Scan for the cell matching the given text and deliver its (x, y) coordinate at center. 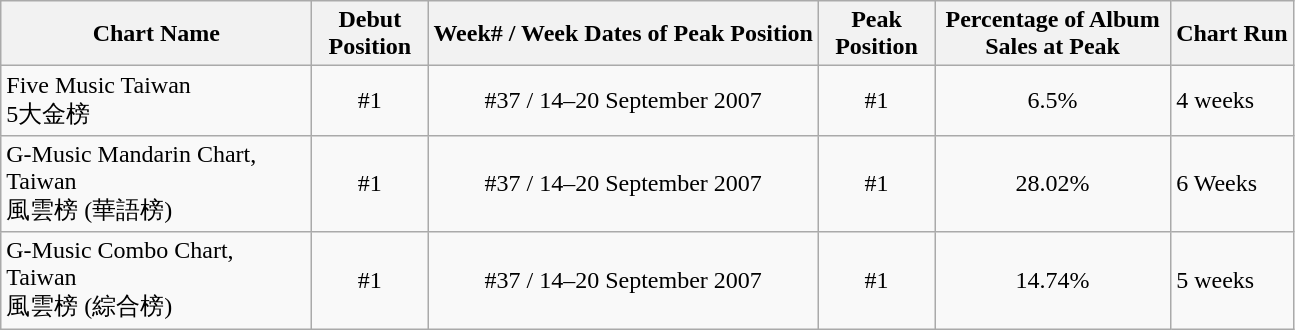
28.02% (1053, 184)
Week# / Week Dates of Peak Position (624, 34)
14.74% (1053, 280)
Chart Name (156, 34)
G-Music Combo Chart, Taiwan風雲榜 (綜合榜) (156, 280)
6.5% (1053, 101)
4 weeks (1232, 101)
6 Weeks (1232, 184)
Chart Run (1232, 34)
Debut Position (370, 34)
Percentage of Album Sales at Peak (1053, 34)
G-Music Mandarin Chart, Taiwan風雲榜 (華語榜) (156, 184)
Peak Position (876, 34)
5 weeks (1232, 280)
Five Music Taiwan5大金榜 (156, 101)
